Locate the cell with the specified text and output its [x, y] center coordinate. 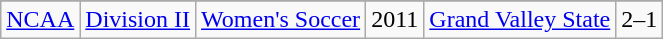
Grand Valley State [520, 20]
Women's Soccer [281, 20]
NCAA [40, 20]
2–1 [640, 20]
2011 [395, 20]
Division II [138, 20]
